Determine the (X, Y) coordinate at the center of the cell enclosing the given text.  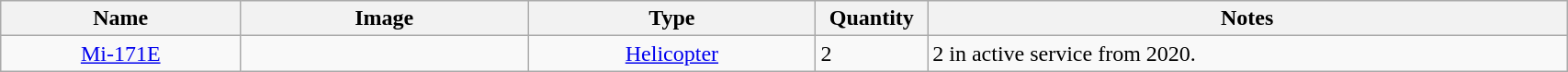
Notes (1247, 18)
Mi-171E (121, 54)
Type (672, 18)
Quantity (872, 18)
Name (121, 18)
Image (384, 18)
2 (872, 54)
2 in active service from 2020. (1247, 54)
Helicopter (672, 54)
